Scan for the cell matching the given text and deliver its (X, Y) coordinate at center. 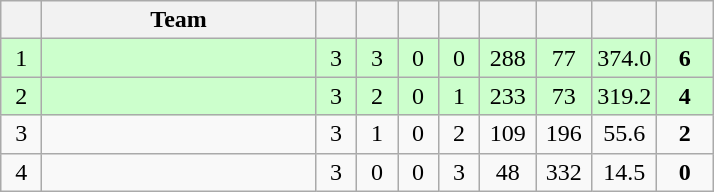
Team (179, 20)
196 (564, 134)
77 (564, 58)
55.6 (624, 134)
288 (508, 58)
319.2 (624, 96)
73 (564, 96)
233 (508, 96)
109 (508, 134)
14.5 (624, 172)
6 (685, 58)
48 (508, 172)
332 (564, 172)
374.0 (624, 58)
